Capture the cell that displays the provided text and extract its [x, y] central coordinate. 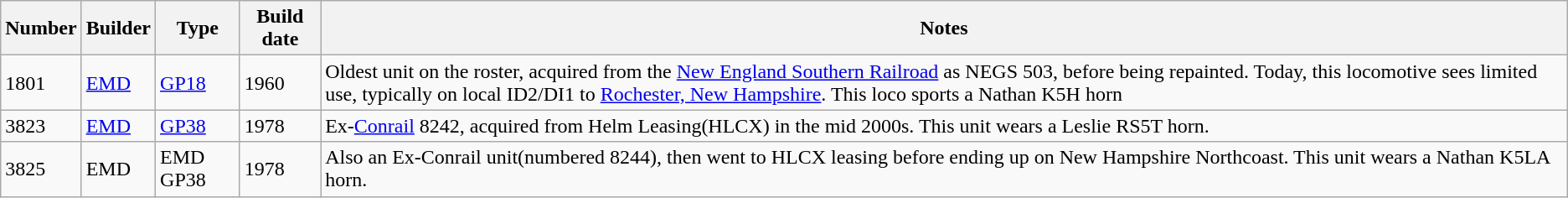
3825 [41, 169]
Number [41, 29]
1960 [280, 82]
Builder [118, 29]
Type [198, 29]
Notes [945, 29]
1801 [41, 82]
3823 [41, 126]
Ex-Conrail 8242, acquired from Helm Leasing(HLCX) in the mid 2000s. This unit wears a Leslie RS5T horn. [945, 126]
EMD GP38 [198, 169]
Build date [280, 29]
GP38 [198, 126]
Also an Ex-Conrail unit(numbered 8244), then went to HLCX leasing before ending up on New Hampshire Northcoast. This unit wears a Nathan K5LA horn. [945, 169]
GP18 [198, 82]
